Scan for the cell matching the given text and deliver its [x, y] coordinate at center. 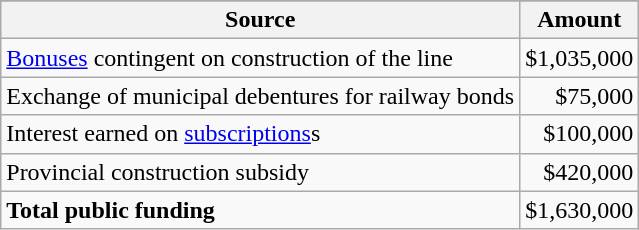
Exchange of municipal debentures for railway bonds [260, 96]
$100,000 [580, 134]
Source [260, 20]
Interest earned on subscriptionss [260, 134]
$75,000 [580, 96]
Amount [580, 20]
Total public funding [260, 210]
Provincial construction subsidy [260, 172]
$1,035,000 [580, 58]
Bonuses contingent on construction of the line [260, 58]
$420,000 [580, 172]
$1,630,000 [580, 210]
